For the text-containing cell, return its midpoint in [x, y] coordinate format. 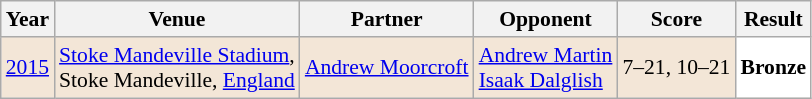
7–21, 10–21 [676, 68]
Year [28, 19]
Andrew Moorcroft [387, 68]
Andrew Martin Isaak Dalglish [546, 68]
2015 [28, 68]
Score [676, 19]
Bronze [773, 68]
Result [773, 19]
Partner [387, 19]
Opponent [546, 19]
Venue [177, 19]
Stoke Mandeville Stadium,Stoke Mandeville, England [177, 68]
